Identify which cell holds the provided text, then report its [X, Y] central coordinate. 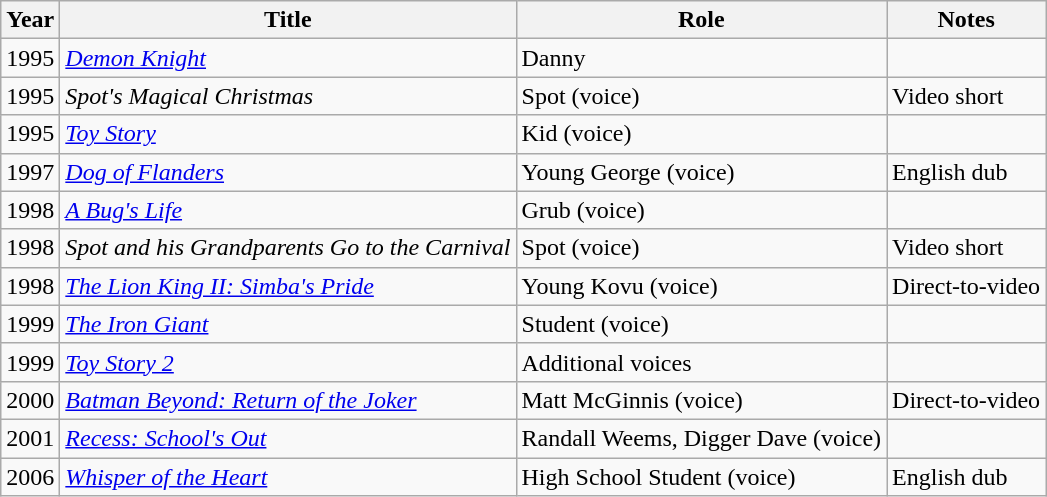
A Bug's Life [288, 210]
Recess: School's Out [288, 438]
Matt McGinnis (voice) [702, 400]
Title [288, 20]
High School Student (voice) [702, 477]
Batman Beyond: Return of the Joker [288, 400]
Additional voices [702, 362]
The Iron Giant [288, 324]
Randall Weems, Digger Dave (voice) [702, 438]
Young George (voice) [702, 172]
Kid (voice) [702, 134]
2006 [30, 477]
Notes [966, 20]
1997 [30, 172]
Toy Story 2 [288, 362]
Demon Knight [288, 58]
Spot and his Grandparents Go to the Carnival [288, 248]
Whisper of the Heart [288, 477]
2000 [30, 400]
Young Kovu (voice) [702, 286]
Spot's Magical Christmas [288, 96]
The Lion King II: Simba's Pride [288, 286]
Danny [702, 58]
Toy Story [288, 134]
Role [702, 20]
2001 [30, 438]
Grub (voice) [702, 210]
Year [30, 20]
Student (voice) [702, 324]
Dog of Flanders [288, 172]
